From the cell containing the given text, extract its center point as (X, Y) coordinate. 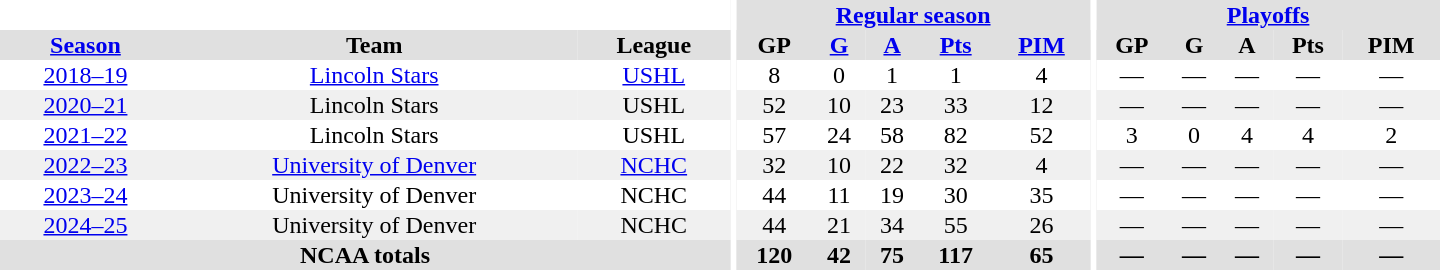
23 (892, 105)
35 (1042, 195)
2021–22 (86, 135)
Team (374, 45)
82 (956, 135)
2023–24 (86, 195)
75 (892, 255)
26 (1042, 225)
11 (840, 195)
22 (892, 165)
42 (840, 255)
19 (892, 195)
58 (892, 135)
2022–23 (86, 165)
12 (1042, 105)
117 (956, 255)
NCAA totals (365, 255)
League (654, 45)
21 (840, 225)
2 (1391, 135)
34 (892, 225)
120 (774, 255)
30 (956, 195)
Playoffs (1268, 15)
2018–19 (86, 75)
Season (86, 45)
2020–21 (86, 105)
33 (956, 105)
55 (956, 225)
8 (774, 75)
3 (1132, 135)
57 (774, 135)
65 (1042, 255)
2024–25 (86, 225)
24 (840, 135)
Regular season (913, 15)
